From the cell containing the given text, extract its center point as (x, y) coordinate. 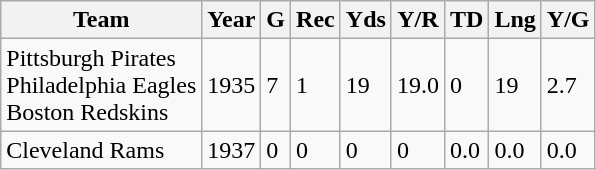
Y/R (418, 20)
Team (102, 20)
TD (466, 20)
Lng (515, 20)
1935 (232, 85)
Yds (366, 20)
Y/G (568, 20)
7 (276, 85)
19.0 (418, 85)
1 (316, 85)
1937 (232, 150)
Year (232, 20)
Pittsburgh PiratesPhiladelphia EaglesBoston Redskins (102, 85)
Cleveland Rams (102, 150)
2.7 (568, 85)
Rec (316, 20)
G (276, 20)
